Locate the cell with the specified text and output its [X, Y] center coordinate. 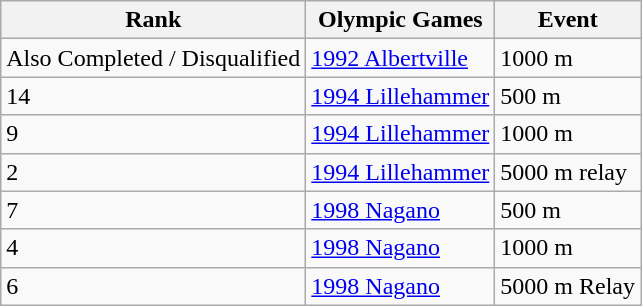
4 [154, 248]
6 [154, 286]
Rank [154, 20]
2 [154, 172]
7 [154, 210]
Also Completed / Disqualified [154, 58]
9 [154, 134]
Event [568, 20]
5000 m relay [568, 172]
1992 Albertville [400, 58]
5000 m Relay [568, 286]
14 [154, 96]
Olympic Games [400, 20]
